Find where the given text appears and provide that cell's center as (x, y) coordinate. 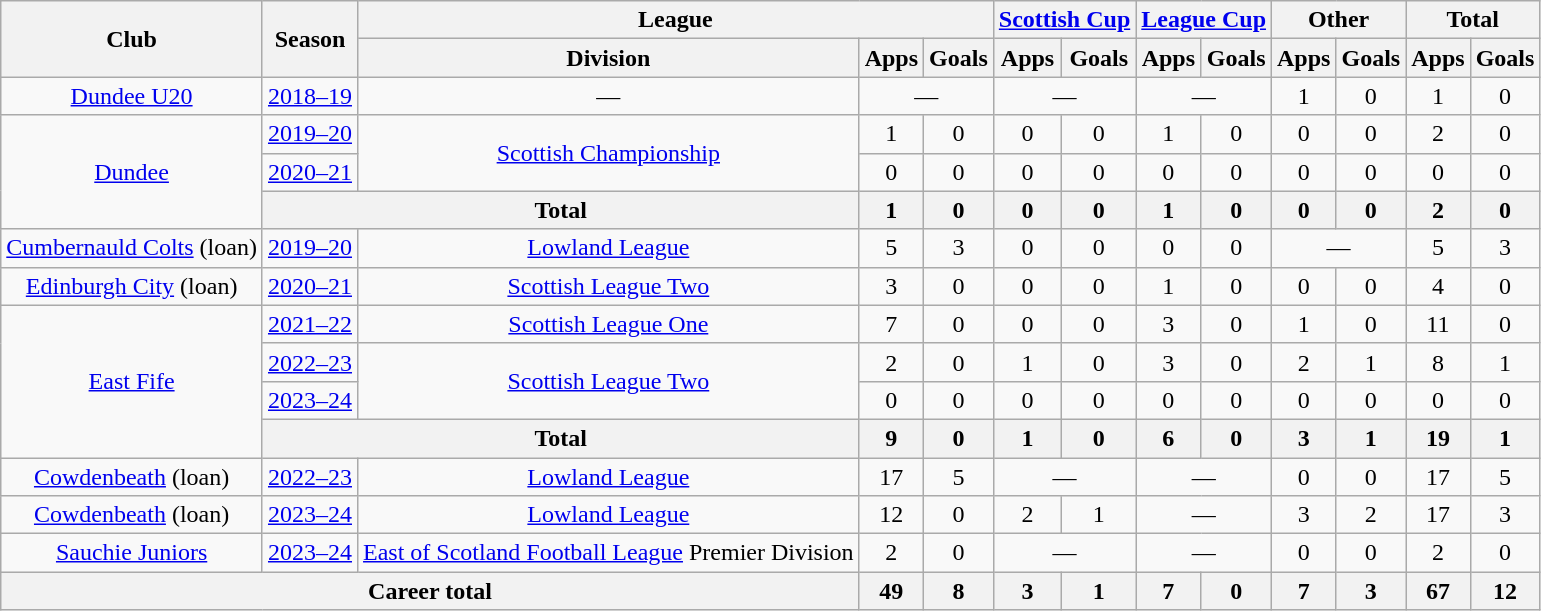
East Fife (132, 381)
Career total (430, 591)
Sauchie Juniors (132, 553)
League (676, 20)
East of Scotland Football League Premier Division (609, 553)
Scottish Championship (609, 153)
2021–22 (310, 324)
Scottish League One (609, 324)
9 (891, 438)
Division (609, 58)
49 (891, 591)
19 (1438, 438)
4 (1438, 286)
Dundee (132, 172)
67 (1438, 591)
Cumbernauld Colts (loan) (132, 248)
Season (310, 39)
Edinburgh City (loan) (132, 286)
6 (1168, 438)
11 (1438, 324)
League Cup (1204, 20)
Club (132, 39)
Other (1339, 20)
Dundee U20 (132, 96)
Scottish Cup (1064, 20)
2018–19 (310, 96)
